Return the [X, Y] coordinate for the center point of the cell that contains the specified text.  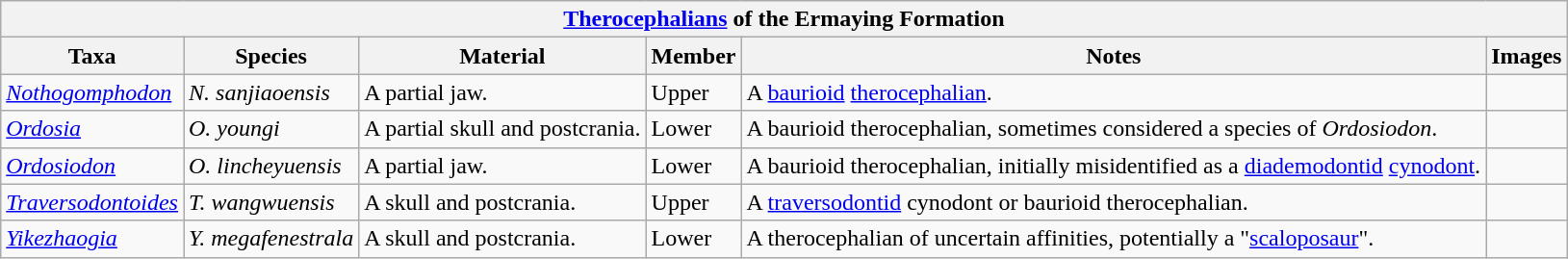
A baurioid therocephalian. [1114, 92]
T. wangwuensis [270, 202]
Nothogomphodon [92, 92]
A therocephalian of uncertain affinities, potentially a "scaloposaur". [1114, 239]
Traversodontoides [92, 202]
A traversodontid cynodont or baurioid therocephalian. [1114, 202]
Notes [1114, 56]
O. youngi [270, 129]
O. lincheyuensis [270, 166]
Ordosiodon [92, 166]
A baurioid therocephalian, sometimes considered a species of Ordosiodon. [1114, 129]
Ordosia [92, 129]
Member [693, 56]
Therocephalians of the Ermaying Formation [784, 19]
Y. megafenestrala [270, 239]
Taxa [92, 56]
Material [502, 56]
A baurioid therocephalian, initially misidentified as a diademodontid cynodont. [1114, 166]
N. sanjiaoensis [270, 92]
Images [1527, 56]
Species [270, 56]
A partial skull and postcrania. [502, 129]
Yikezhaogia [92, 239]
